Find where the given text appears and provide that cell's center as [X, Y] coordinate. 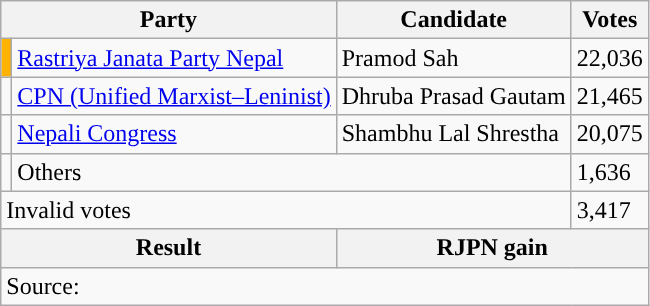
Votes [610, 20]
RJPN gain [492, 248]
20,075 [610, 134]
Invalid votes [286, 210]
21,465 [610, 96]
Dhruba Prasad Gautam [454, 96]
Shambhu Lal Shrestha [454, 134]
CPN (Unified Marxist–Leninist) [174, 96]
Result [168, 248]
Nepali Congress [174, 134]
22,036 [610, 58]
Pramod Sah [454, 58]
1,636 [610, 172]
Rastriya Janata Party Nepal [174, 58]
Candidate [454, 20]
Source: [325, 286]
Party [168, 20]
Others [292, 172]
3,417 [610, 210]
